Find where the given text appears and provide that cell's center as [x, y] coordinate. 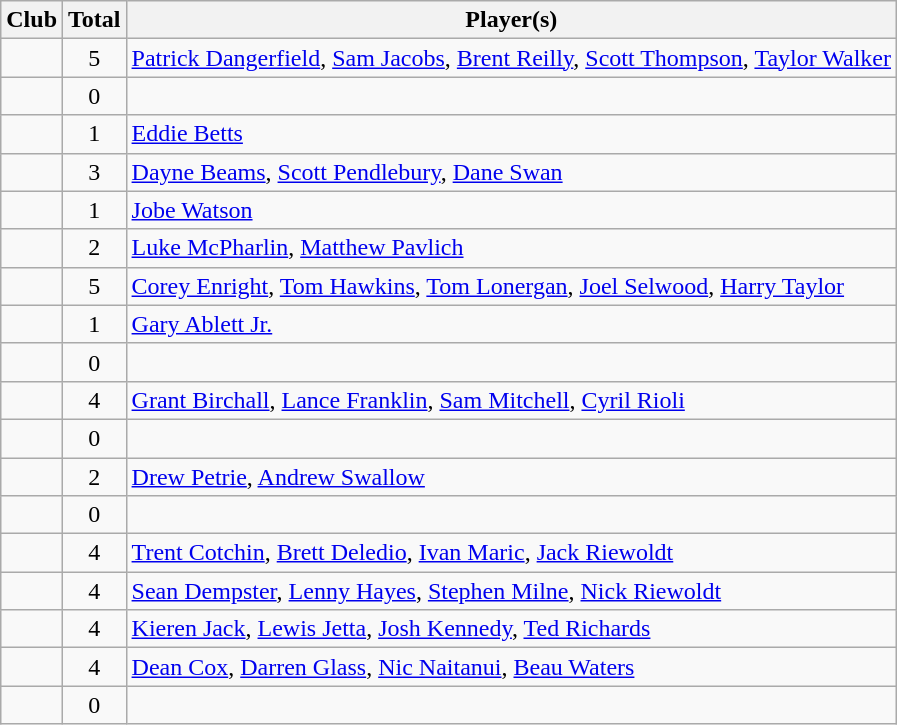
Eddie Betts [511, 134]
Trent Cotchin, Brett Deledio, Ivan Maric, Jack Riewoldt [511, 553]
Dayne Beams, Scott Pendlebury, Dane Swan [511, 172]
3 [95, 172]
Sean Dempster, Lenny Hayes, Stephen Milne, Nick Riewoldt [511, 591]
Drew Petrie, Andrew Swallow [511, 477]
Patrick Dangerfield, Sam Jacobs, Brent Reilly, Scott Thompson, Taylor Walker [511, 58]
Luke McPharlin, Matthew Pavlich [511, 248]
Jobe Watson [511, 210]
Gary Ablett Jr. [511, 324]
Total [95, 20]
Player(s) [511, 20]
Kieren Jack, Lewis Jetta, Josh Kennedy, Ted Richards [511, 629]
Grant Birchall, Lance Franklin, Sam Mitchell, Cyril Rioli [511, 400]
Club [32, 20]
Corey Enright, Tom Hawkins, Tom Lonergan, Joel Selwood, Harry Taylor [511, 286]
Dean Cox, Darren Glass, Nic Naitanui, Beau Waters [511, 667]
